From the cell containing the given text, extract its center point as (X, Y) coordinate. 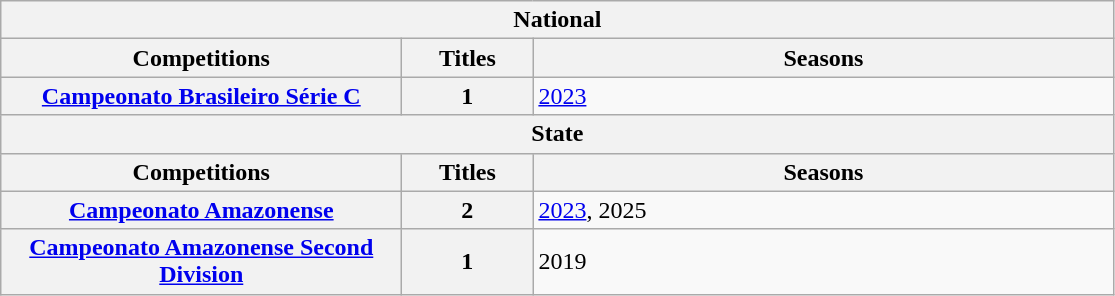
National (558, 20)
State (558, 134)
2 (468, 210)
2023 (824, 96)
Campeonato Brasileiro Série C (202, 96)
Campeonato Amazonense Second Division (202, 262)
2023, 2025 (824, 210)
2019 (824, 262)
Campeonato Amazonense (202, 210)
